Search for the cell housing the specified text and yield its (X, Y) center coordinate. 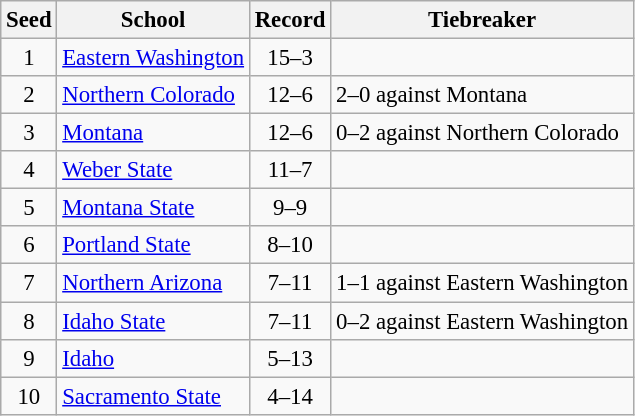
Seed (29, 20)
9–9 (290, 208)
0–2 against Eastern Washington (482, 321)
8–10 (290, 245)
Montana State (153, 208)
15–3 (290, 58)
5–13 (290, 358)
10 (29, 396)
Northern Colorado (153, 95)
Tiebreaker (482, 20)
2 (29, 95)
5 (29, 208)
Weber State (153, 170)
7 (29, 283)
2–0 against Montana (482, 95)
8 (29, 321)
4–14 (290, 396)
Sacramento State (153, 396)
Record (290, 20)
6 (29, 245)
11–7 (290, 170)
3 (29, 133)
Eastern Washington (153, 58)
0–2 against Northern Colorado (482, 133)
Portland State (153, 245)
Idaho (153, 358)
1 (29, 58)
Idaho State (153, 321)
4 (29, 170)
Montana (153, 133)
School (153, 20)
1–1 against Eastern Washington (482, 283)
Northern Arizona (153, 283)
9 (29, 358)
